From the cell containing the given text, extract its center point as (X, Y) coordinate. 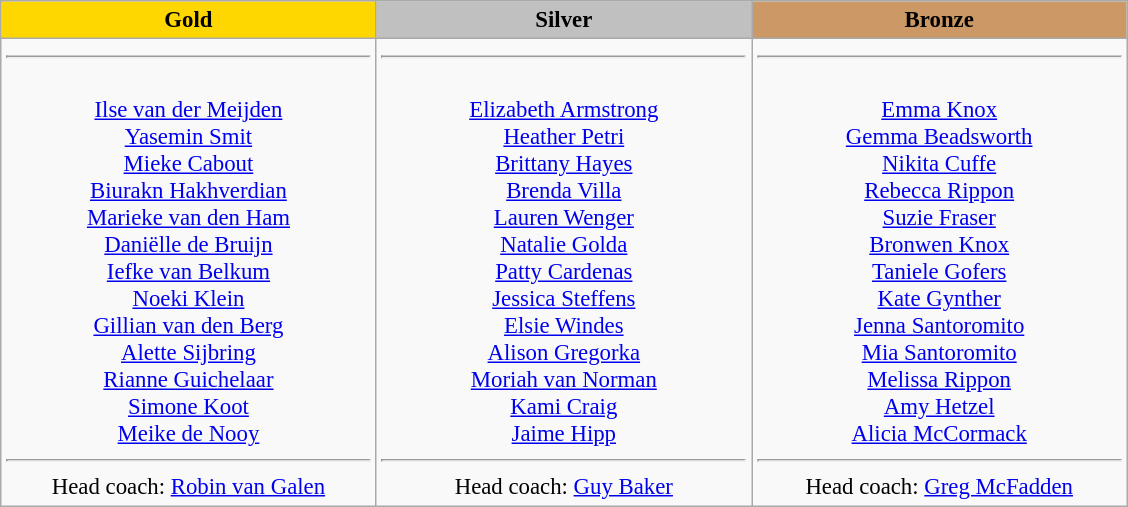
Silver (564, 20)
Bronze (940, 20)
Gold (188, 20)
